Return the [X, Y] coordinate for the center point of the cell that contains the specified text.  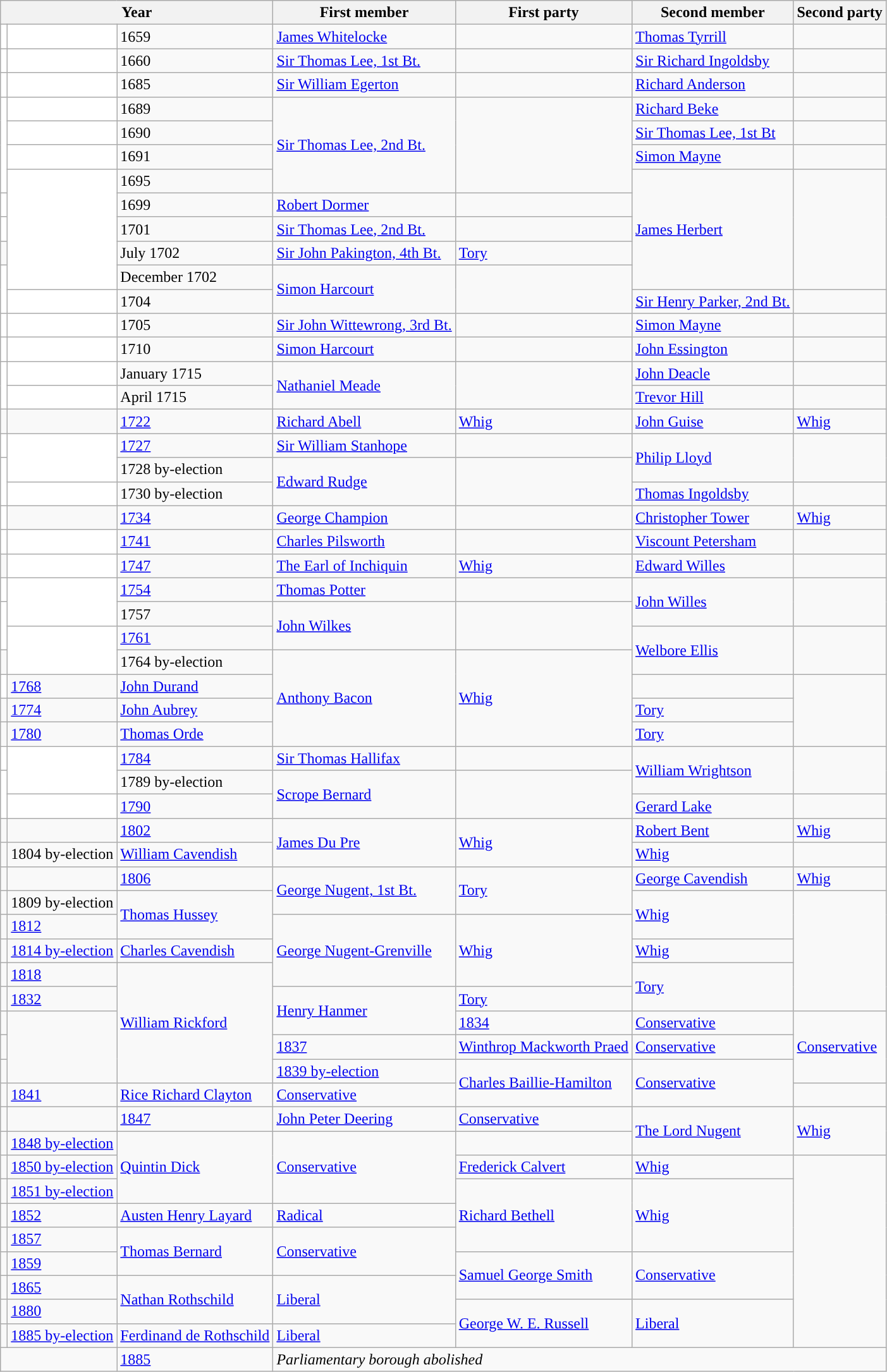
1754 [195, 590]
Charles Cavendish [195, 950]
Second party [840, 13]
James Du Pre [364, 842]
Second member [713, 13]
1741 [195, 542]
George Cavendish [713, 878]
1747 [195, 566]
Scrope Bernard [364, 794]
1689 [195, 109]
1660 [195, 61]
Robert Dormer [364, 205]
1885 [195, 1359]
Viscount Petersham [713, 542]
1812 [62, 926]
John Aubrey [195, 710]
1701 [195, 229]
Thomas Tyrrill [713, 37]
William Rickford [195, 1023]
Henry Hanmer [364, 1011]
Richard Anderson [713, 85]
Sir John Wittewrong, 3rd Bt. [364, 325]
The Earl of Inchiquin [364, 566]
1727 [195, 446]
Gerard Lake [713, 806]
December 1702 [195, 277]
1789 by-election [195, 782]
1859 [62, 1263]
First party [544, 13]
1764 by-election [195, 662]
Thomas Bernard [195, 1251]
Sir Thomas Lee, 1st Bt [713, 133]
1837 [364, 1047]
1847 [195, 1119]
Thomas Ingoldsby [713, 494]
1832 [62, 999]
John Peter Deering [364, 1119]
Sir Henry Parker, 2nd Bt. [713, 301]
William Cavendish [195, 854]
George W. E. Russell [544, 1323]
Sir Thomas Lee, 1st Bt. [364, 61]
Edward Willes [713, 566]
1710 [195, 349]
Trevor Hill [713, 398]
April 1715 [195, 398]
George Champion [364, 518]
William Wrightson [713, 770]
1865 [62, 1287]
1734 [195, 518]
1852 [62, 1215]
1790 [195, 806]
Richard Bethell [544, 1215]
Thomas Hussey [195, 914]
George Nugent, 1st Bt. [364, 890]
Sir William Stanhope [364, 446]
Sir William Egerton [364, 85]
Austen Henry Layard [195, 1215]
1880 [62, 1311]
1699 [195, 205]
Thomas Potter [364, 590]
1774 [62, 710]
John Willes [713, 602]
1841 [62, 1095]
January 1715 [195, 373]
Thomas Orde [195, 734]
1806 [195, 878]
Christopher Tower [713, 518]
1768 [62, 686]
1780 [62, 734]
Quintin Dick [195, 1167]
Welbore Ellis [713, 650]
John Durand [195, 686]
1761 [195, 638]
Sir Richard Ingoldsby [713, 61]
Ferdinand de Rothschild [195, 1335]
1704 [195, 301]
Parliamentary borough abolished [580, 1359]
1685 [195, 85]
Sir Thomas Hallifax [364, 758]
Richard Beke [713, 109]
Charles Baillie-Hamilton [544, 1083]
1695 [195, 181]
1690 [195, 133]
1728 by-election [195, 470]
James Whitelocke [364, 37]
John Essington [713, 349]
Winthrop Mackworth Praed [544, 1047]
1850 by-election [62, 1167]
Nathan Rothschild [195, 1299]
1691 [195, 157]
Richard Abell [364, 422]
1659 [195, 37]
Frederick Calvert [544, 1167]
1834 [544, 1023]
James Herbert [713, 229]
July 1702 [195, 253]
1885 by-election [62, 1335]
Radical [364, 1215]
1757 [195, 614]
Nathaniel Meade [364, 385]
Samuel George Smith [544, 1275]
1722 [195, 422]
1857 [62, 1239]
Sir John Pakington, 4th Bt. [364, 253]
Rice Richard Clayton [195, 1095]
1839 by-election [364, 1071]
1818 [62, 974]
1848 by-election [62, 1143]
George Nugent-Grenville [364, 950]
1730 by-election [195, 494]
Edward Rudge [364, 482]
First member [364, 13]
The Lord Nugent [713, 1131]
Philip Lloyd [713, 458]
1851 by-election [62, 1191]
Anthony Bacon [364, 698]
1705 [195, 325]
John Guise [713, 422]
Year [137, 13]
Charles Pilsworth [364, 542]
1804 by-election [62, 854]
1809 by-election [62, 902]
1802 [195, 830]
1784 [195, 758]
John Deacle [713, 373]
1814 by-election [62, 950]
Robert Bent [713, 830]
John Wilkes [364, 626]
